Return (x, y) of the center of cell containing provided text 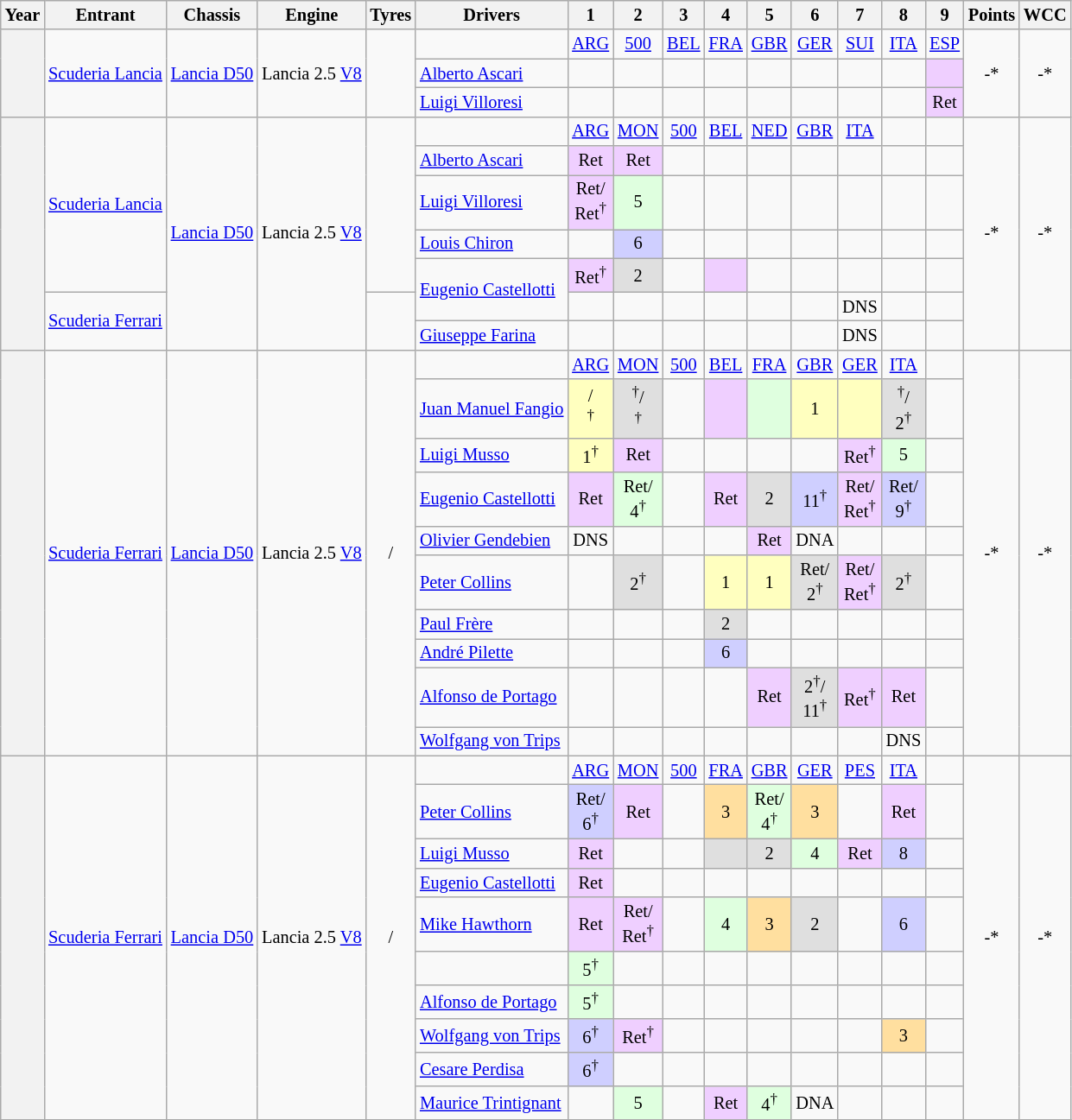
WCC (1045, 15)
7 (860, 15)
/† (591, 408)
Drivers (492, 15)
Chassis (212, 15)
Maurice Trintignant (492, 1102)
SUI (860, 44)
Cesare Perdisa (492, 1069)
2†/11† (815, 697)
NED (770, 131)
Year (22, 15)
Ret/6† (591, 812)
Juan Manuel Fangio (492, 408)
Entrant (105, 15)
Points (992, 15)
Paul Frère (492, 624)
4† (770, 1102)
11† (815, 499)
†/† (637, 408)
Ret/9† (904, 499)
PES (860, 770)
Louis Chiron (492, 244)
9 (945, 15)
1† (591, 454)
Olivier Gendebien (492, 541)
Engine (311, 15)
Giuseppe Farina (492, 336)
Ret/2† (815, 582)
Tyres (391, 15)
Mike Hawthorn (492, 924)
André Pilette (492, 653)
†/2† (904, 408)
ESP (945, 44)
